Search for the cell housing the specified text and yield its (X, Y) center coordinate. 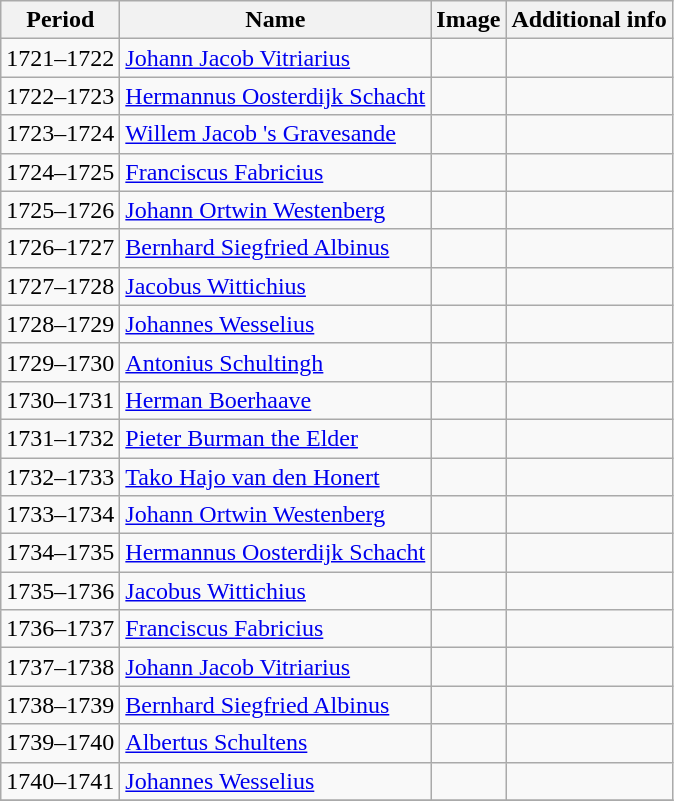
1729–1730 (60, 362)
Tako Hajo van den Honert (276, 477)
Herman Boerhaave (276, 400)
Image (468, 20)
Pieter Burman the Elder (276, 438)
1736–1737 (60, 629)
1728–1729 (60, 324)
1737–1738 (60, 667)
1725–1726 (60, 210)
1734–1735 (60, 553)
Name (276, 20)
1735–1736 (60, 591)
1723–1724 (60, 134)
1724–1725 (60, 172)
1721–1722 (60, 58)
1739–1740 (60, 743)
Period (60, 20)
1733–1734 (60, 515)
Albertus Schultens (276, 743)
1732–1733 (60, 477)
Antonius Schultingh (276, 362)
1740–1741 (60, 781)
1731–1732 (60, 438)
1722–1723 (60, 96)
1730–1731 (60, 400)
Willem Jacob 's Gravesande (276, 134)
1726–1727 (60, 248)
1727–1728 (60, 286)
Additional info (589, 20)
1738–1739 (60, 705)
